Find where the given text appears and provide that cell's center as [X, Y] coordinate. 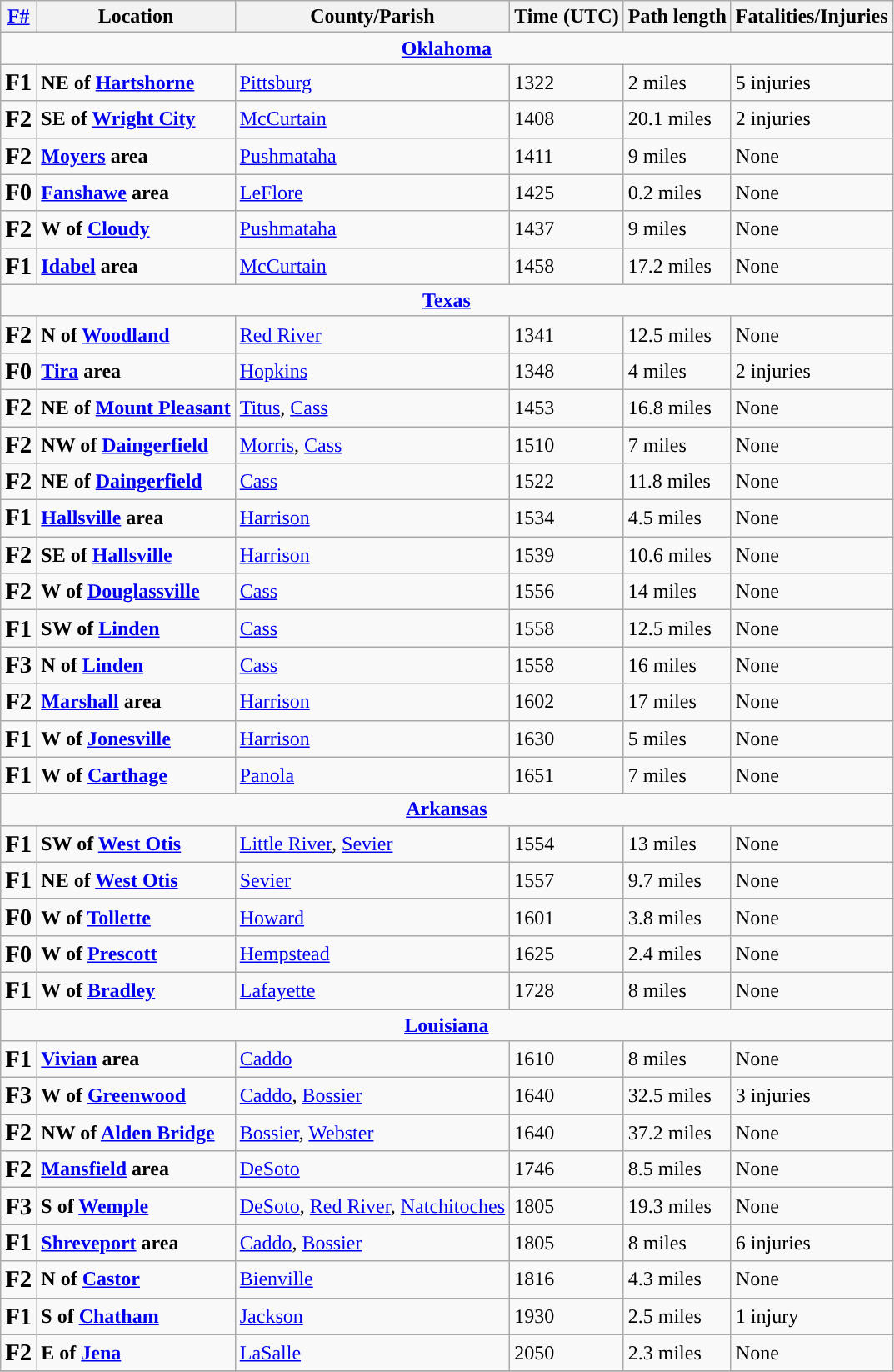
Oklahoma [447, 48]
SW of West Otis [136, 844]
1610 [567, 1059]
Fatalities/Injuries [812, 17]
Marshall area [136, 702]
NW of Alden Bridge [136, 1133]
W of Douglassville [136, 592]
NW of Daingerfield [136, 445]
17 miles [677, 702]
4 miles [677, 371]
1816 [567, 1279]
Louisiana [447, 1024]
1458 [567, 266]
1522 [567, 482]
1425 [567, 193]
32.5 miles [677, 1096]
Pittsburg [372, 83]
1510 [567, 445]
N of Castor [136, 1279]
W of Tollette [136, 917]
Hempstead [372, 954]
5 miles [677, 739]
1437 [567, 229]
1746 [567, 1169]
1557 [567, 880]
Tira area [136, 371]
LeFlore [372, 193]
Location [136, 17]
1651 [567, 775]
1411 [567, 156]
Moyers area [136, 156]
17.2 miles [677, 266]
4.5 miles [677, 518]
11.8 miles [677, 482]
8.5 miles [677, 1169]
DeSoto [372, 1169]
13 miles [677, 844]
F# [18, 17]
N of Woodland [136, 334]
W of Cloudy [136, 229]
1408 [567, 119]
Arkansas [447, 809]
Fanshawe area [136, 193]
SE of Hallsville [136, 555]
W of Prescott [136, 954]
2 miles [677, 83]
Time (UTC) [567, 17]
1534 [567, 518]
1930 [567, 1316]
4.3 miles [677, 1279]
14 miles [677, 592]
9.7 miles [677, 880]
1625 [567, 954]
2.3 miles [677, 1353]
1556 [567, 592]
Path length [677, 17]
Hopkins [372, 371]
DeSoto, Red River, Natchitoches [372, 1206]
N of Linden [136, 665]
1554 [567, 844]
3 injuries [812, 1096]
3.8 miles [677, 917]
SW of Linden [136, 628]
NE of Hartshorne [136, 83]
6 injuries [812, 1243]
1601 [567, 917]
Jackson [372, 1316]
1630 [567, 739]
Idabel area [136, 266]
W of Carthage [136, 775]
1322 [567, 83]
1453 [567, 408]
W of Jonesville [136, 739]
1341 [567, 334]
37.2 miles [677, 1133]
Shreveport area [136, 1243]
LaSalle [372, 1353]
Lafayette [372, 990]
1602 [567, 702]
NE of Mount Pleasant [136, 408]
Caddo [372, 1059]
S of Wemple [136, 1206]
SE of Wright City [136, 119]
W of Greenwood [136, 1096]
20.1 miles [677, 119]
1348 [567, 371]
10.6 miles [677, 555]
19.3 miles [677, 1206]
Mansfield area [136, 1169]
16 miles [677, 665]
5 injuries [812, 83]
Titus, Cass [372, 408]
Panola [372, 775]
0.2 miles [677, 193]
County/Parish [372, 17]
Red River [372, 334]
NE of West Otis [136, 880]
1539 [567, 555]
2.5 miles [677, 1316]
Hallsville area [136, 518]
2.4 miles [677, 954]
W of Bradley [136, 990]
E of Jena [136, 1353]
1 injury [812, 1316]
S of Chatham [136, 1316]
Little River, Sevier [372, 844]
Vivian area [136, 1059]
16.8 miles [677, 408]
1728 [567, 990]
2050 [567, 1353]
Morris, Cass [372, 445]
Texas [447, 300]
NE of Daingerfield [136, 482]
Howard [372, 917]
Bienville [372, 1279]
Sevier [372, 880]
Bossier, Webster [372, 1133]
